Search for the cell housing the specified text and yield its [X, Y] center coordinate. 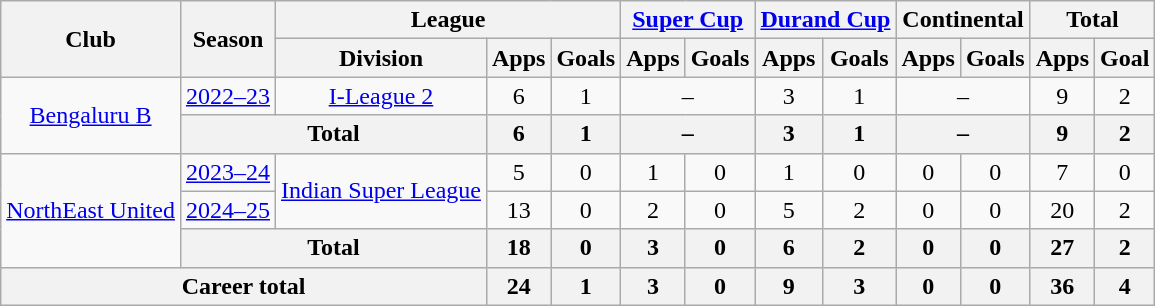
2022–23 [228, 96]
I-League 2 [382, 96]
Career total [244, 286]
36 [1062, 286]
Goal [1125, 58]
2023–24 [228, 172]
League [448, 20]
4 [1125, 286]
Club [91, 39]
Division [382, 58]
Durand Cup [826, 20]
Super Cup [688, 20]
24 [518, 286]
13 [518, 210]
Indian Super League [382, 191]
20 [1062, 210]
2024–25 [228, 210]
27 [1062, 248]
Bengaluru B [91, 115]
Continental [963, 20]
7 [1062, 172]
NorthEast United [91, 210]
18 [518, 248]
Season [228, 39]
